Pinpoint the cell where the given text exists, returning its [x, y] midpoint coordinate. 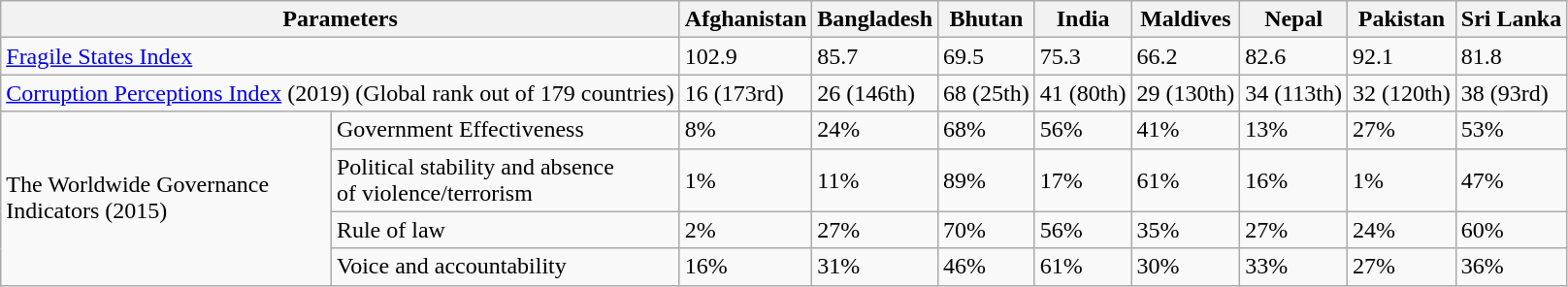
34 (113th) [1294, 93]
11% [875, 180]
81.8 [1511, 56]
Government Effectiveness [505, 130]
33% [1294, 267]
Parameters [341, 19]
31% [875, 267]
Corruption Perceptions Index (2019) (Global rank out of 179 countries) [341, 93]
70% [987, 230]
69.5 [987, 56]
68% [987, 130]
Fragile States Index [341, 56]
13% [1294, 130]
46% [987, 267]
36% [1511, 267]
30% [1186, 267]
85.7 [875, 56]
Voice and accountability [505, 267]
Sri Lanka [1511, 19]
Pakistan [1402, 19]
68 (25th) [987, 93]
Rule of law [505, 230]
82.6 [1294, 56]
8% [745, 130]
89% [987, 180]
102.9 [745, 56]
66.2 [1186, 56]
16 (173rd) [745, 93]
17% [1083, 180]
2% [745, 230]
Political stability and absenceof violence/terrorism [505, 180]
41 (80th) [1083, 93]
26 (146th) [875, 93]
India [1083, 19]
60% [1511, 230]
47% [1511, 180]
The Worldwide GovernanceIndicators (2015) [167, 198]
32 (120th) [1402, 93]
92.1 [1402, 56]
Bangladesh [875, 19]
41% [1186, 130]
Bhutan [987, 19]
Nepal [1294, 19]
29 (130th) [1186, 93]
Maldives [1186, 19]
75.3 [1083, 56]
38 (93rd) [1511, 93]
35% [1186, 230]
53% [1511, 130]
Afghanistan [745, 19]
